Pinpoint the cell where the given text exists, returning its [X, Y] midpoint coordinate. 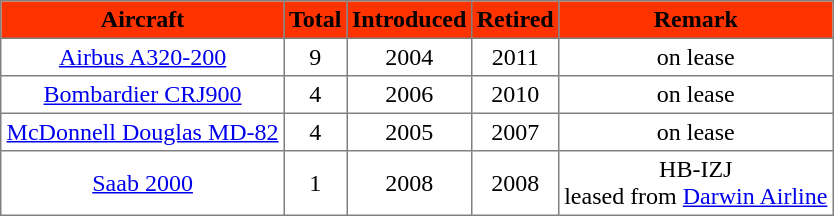
Aircraft [142, 20]
HB-IZJleased from Darwin Airline [696, 183]
2006 [410, 95]
2007 [516, 132]
Bombardier CRJ900 [142, 95]
9 [316, 57]
2004 [410, 57]
McDonnell Douglas MD-82 [142, 132]
Remark [696, 20]
2011 [516, 57]
Saab 2000 [142, 183]
Introduced [410, 20]
2010 [516, 95]
Retired [516, 20]
Total [316, 20]
1 [316, 183]
Airbus A320-200 [142, 57]
2005 [410, 132]
